Extract the [x, y] coordinate from the center of the cell holding the provided text.  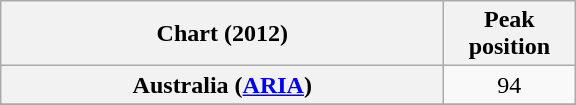
Peakposition [510, 34]
Australia (ARIA) [222, 85]
94 [510, 85]
Chart (2012) [222, 34]
